Provide the (x, y) coordinate of the cell's center where the given text is located.  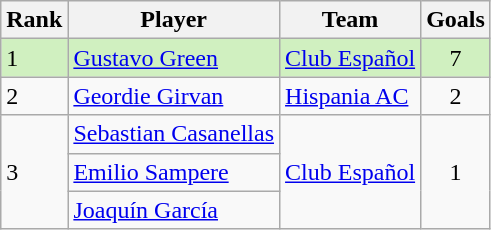
Geordie Girvan (174, 96)
Sebastian Casanellas (174, 134)
Rank (34, 20)
Hispania AC (350, 96)
Player (174, 20)
Goals (456, 20)
Emilio Sampere (174, 172)
3 (34, 172)
Team (350, 20)
Gustavo Green (174, 58)
7 (456, 58)
Joaquín García (174, 210)
